Detect which cell encompasses the target text, then output its [X, Y] center coordinate. 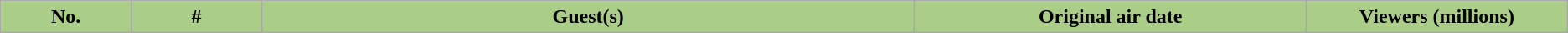
Original air date [1111, 17]
Guest(s) [588, 17]
Viewers (millions) [1436, 17]
No. [66, 17]
# [197, 17]
